Provide the (X, Y) coordinate of the cell's center where the given text is located.  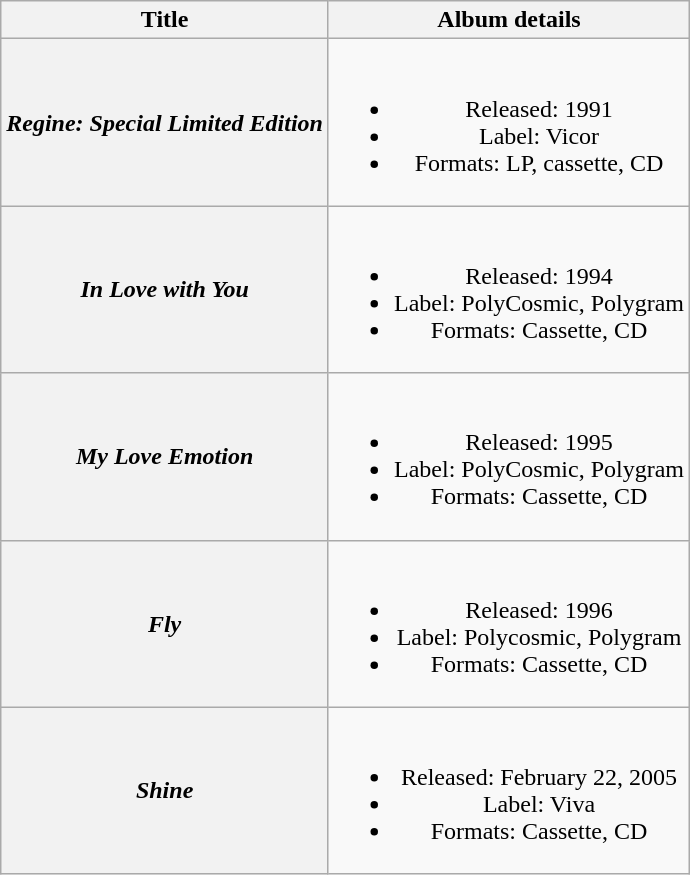
Album details (508, 20)
Released: 1995Label: PolyCosmic, PolygramFormats: Cassette, CD (508, 456)
Fly (165, 624)
Regine: Special Limited Edition (165, 122)
Released: 1994Label: PolyCosmic, PolygramFormats: Cassette, CD (508, 290)
In Love with You (165, 290)
Shine (165, 790)
Released: February 22, 2005Label: VivaFormats: Cassette, CD (508, 790)
Released: 1996Label: Polycosmic, PolygramFormats: Cassette, CD (508, 624)
Title (165, 20)
Released: 1991Label: VicorFormats: LP, cassette, CD (508, 122)
My Love Emotion (165, 456)
